Detect which cell encompasses the target text, then output its (x, y) center coordinate. 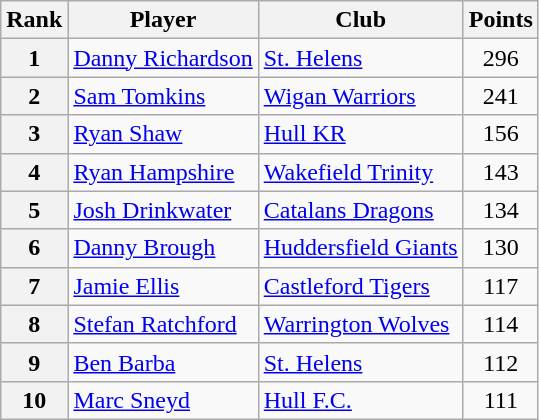
Marc Sneyd (163, 400)
Stefan Ratchford (163, 324)
Castleford Tigers (360, 286)
2 (34, 96)
Player (163, 20)
7 (34, 286)
Rank (34, 20)
Ryan Hampshire (163, 172)
Josh Drinkwater (163, 210)
1 (34, 58)
5 (34, 210)
10 (34, 400)
8 (34, 324)
130 (500, 248)
114 (500, 324)
117 (500, 286)
Jamie Ellis (163, 286)
Danny Brough (163, 248)
143 (500, 172)
Hull F.C. (360, 400)
6 (34, 248)
Danny Richardson (163, 58)
Wigan Warriors (360, 96)
Hull KR (360, 134)
134 (500, 210)
296 (500, 58)
111 (500, 400)
Ben Barba (163, 362)
Club (360, 20)
Points (500, 20)
Ryan Shaw (163, 134)
9 (34, 362)
112 (500, 362)
Warrington Wolves (360, 324)
4 (34, 172)
Catalans Dragons (360, 210)
241 (500, 96)
Huddersfield Giants (360, 248)
3 (34, 134)
156 (500, 134)
Wakefield Trinity (360, 172)
Sam Tomkins (163, 96)
